From the cell containing the given text, extract its center point as [X, Y] coordinate. 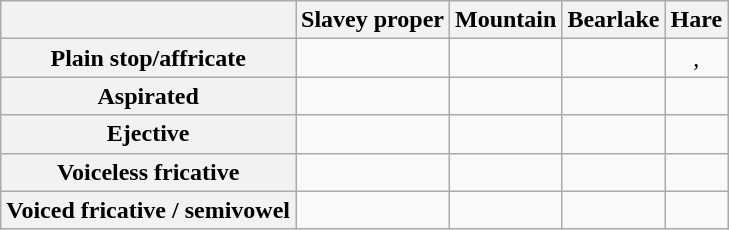
Slavey proper [373, 20]
, [696, 58]
Mountain [505, 20]
Aspirated [148, 96]
Bearlake [614, 20]
Voiceless fricative [148, 172]
Hare [696, 20]
Plain stop/affricate [148, 58]
Voiced fricative / semivowel [148, 210]
Ejective [148, 134]
